Capture the cell that displays the provided text and extract its (x, y) central coordinate. 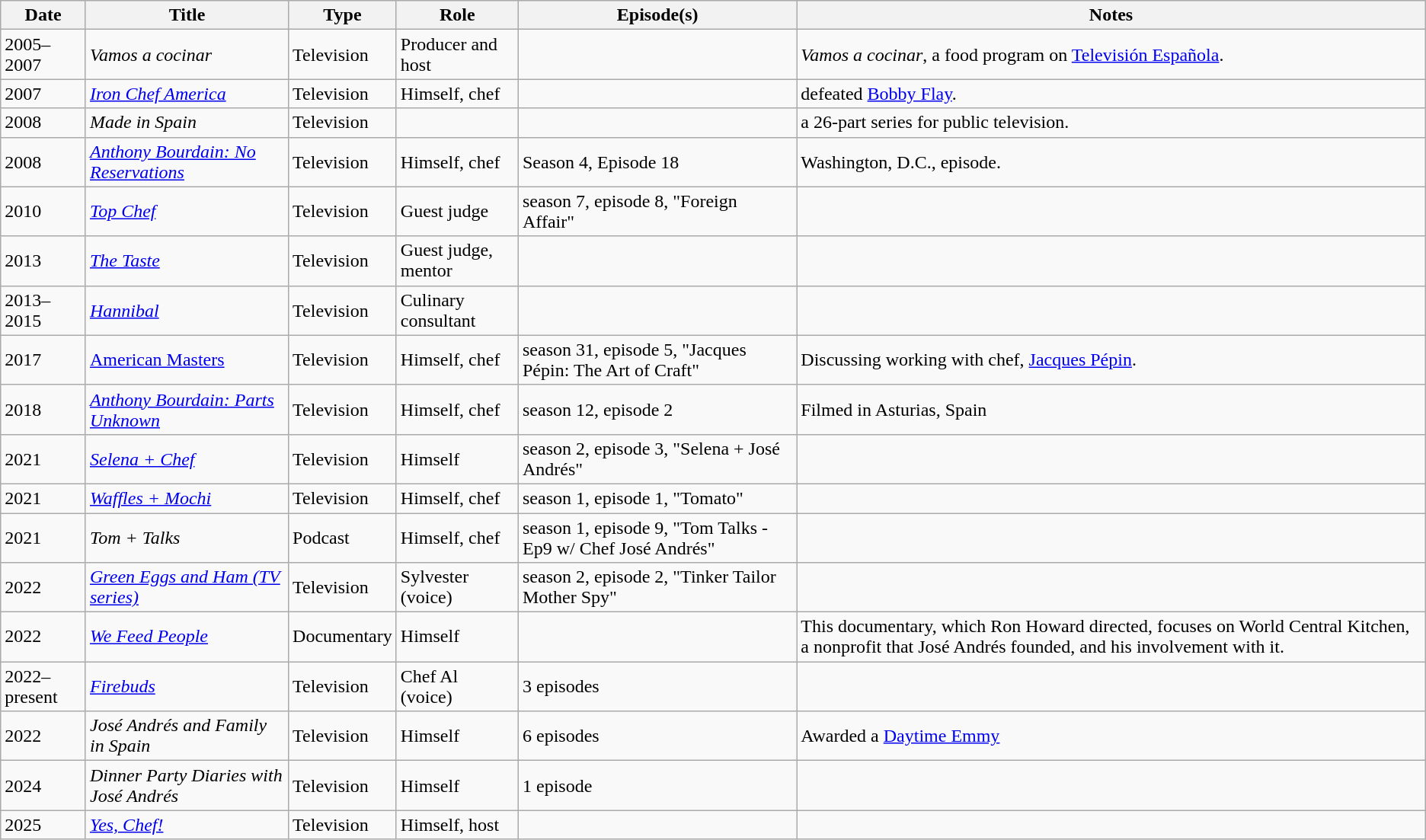
Green Eggs and Ham (TV series) (187, 588)
season 2, episode 3, "Selena + José Andrés" (657, 458)
Culinary consultant (457, 311)
Sylvester (voice) (457, 588)
2017 (43, 359)
2022–present (43, 687)
season 12, episode 2 (657, 410)
Hannibal (187, 311)
a 26-part series for public television. (1111, 123)
Dinner Party Diaries with José Andrés (187, 786)
Himself, host (457, 825)
Date (43, 15)
2013 (43, 260)
Type (343, 15)
season 2, episode 2, "Tinker Tailor Mother Spy" (657, 588)
Role (457, 15)
Episode(s) (657, 15)
2013–2015 (43, 311)
Made in Spain (187, 123)
3 episodes (657, 687)
defeated Bobby Flay. (1111, 94)
2005–2007 (43, 55)
This documentary, which Ron Howard directed, focuses on World Central Kitchen, a nonprofit that José Andrés founded, and his involvement with it. (1111, 637)
Notes (1111, 15)
Discussing working with chef, Jacques Pépin. (1111, 359)
Iron Chef America (187, 94)
Anthony Bourdain: Parts Unknown (187, 410)
Producer and host (457, 55)
Title (187, 15)
Yes, Chef! (187, 825)
Guest judge, mentor (457, 260)
The Taste (187, 260)
2025 (43, 825)
Firebuds (187, 687)
Washington, D.C., episode. (1111, 161)
We Feed People (187, 637)
José Andrés and Family in Spain (187, 736)
2024 (43, 786)
Tom + Talks (187, 538)
Guest judge (457, 212)
Vamos a cocinar (187, 55)
6 episodes (657, 736)
season 7, episode 8, "Foreign Affair" (657, 212)
Awarded a Daytime Emmy (1111, 736)
season 31, episode 5, "Jacques Pépin: The Art of Craft" (657, 359)
season 1, episode 1, "Tomato" (657, 498)
2007 (43, 94)
Season 4, Episode 18 (657, 161)
Waffles + Mochi (187, 498)
American Masters (187, 359)
2010 (43, 212)
Vamos a cocinar, a food program on Televisión Española. (1111, 55)
1 episode (657, 786)
Documentary (343, 637)
2018 (43, 410)
Anthony Bourdain: No Reservations (187, 161)
Filmed in Asturias, Spain (1111, 410)
Top Chef (187, 212)
Selena + Chef (187, 458)
Podcast (343, 538)
Chef Al (voice) (457, 687)
season 1, episode 9, "Tom Talks - Ep9 w/ Chef José Andrés" (657, 538)
